Extract the (X, Y) coordinate from the center of the cell holding the provided text.  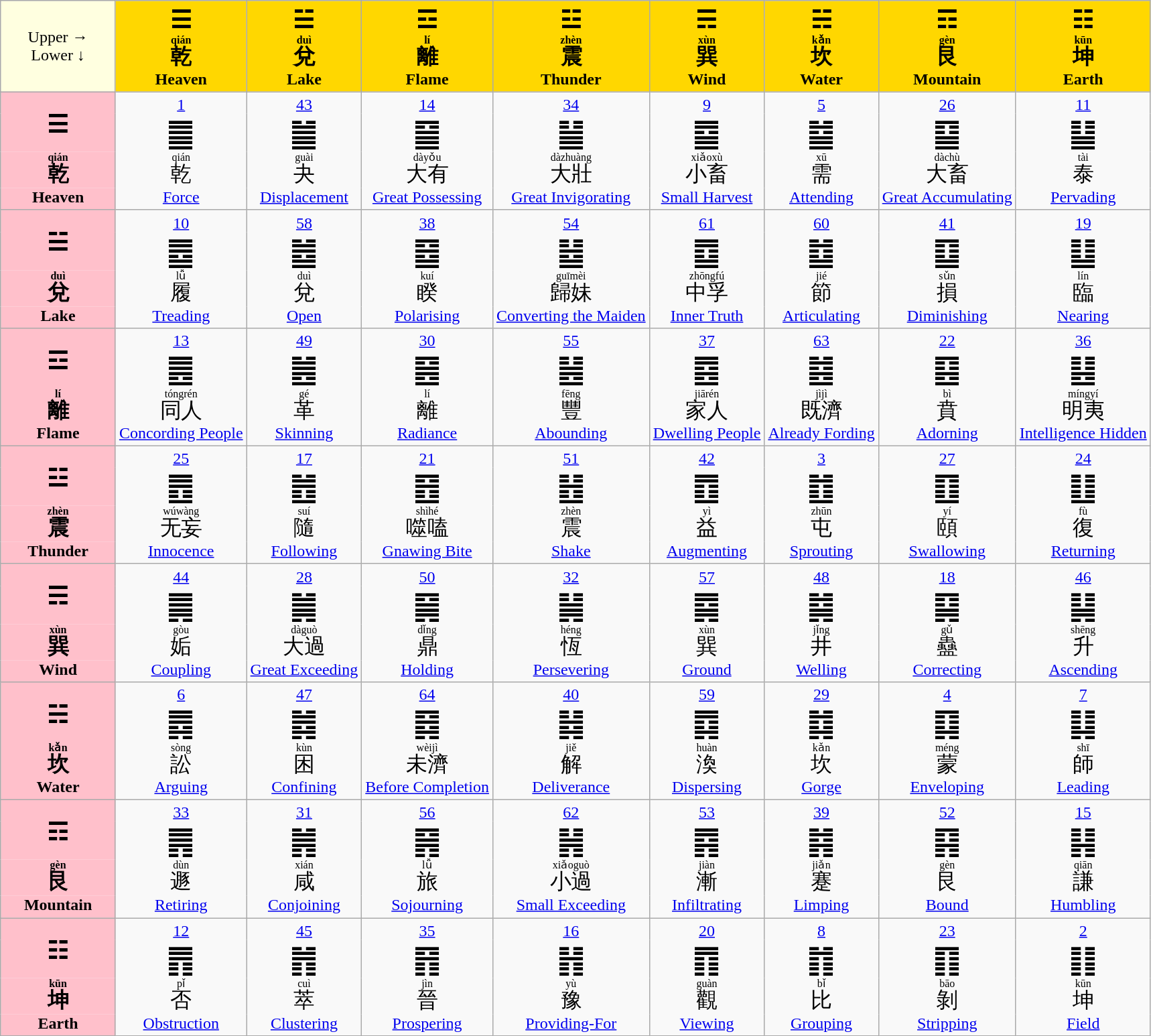
䷖ (947, 958)
39 (821, 811)
Conjoining (304, 907)
57 (707, 575)
大畜(dàchù) (947, 170)
䷬ (304, 958)
42 (707, 457)
53 (707, 811)
Great Invigorating (571, 200)
大壯(dàzhuàng) (571, 170)
45 (304, 929)
漸(jiàn) (707, 878)
小畜(xiǎoxù) (707, 170)
Coupling (181, 671)
28 (304, 575)
13 (181, 339)
革(gé) (304, 406)
咸(xián) (304, 878)
䷷ (427, 840)
Inner Truth (707, 318)
36 (1083, 339)
58 (304, 221)
剝(bāo) (947, 996)
頤(yí) (947, 524)
35 (427, 929)
8 (821, 929)
61 (707, 221)
泰(tài) (1083, 170)
3 (821, 457)
䷗ (1083, 487)
䷱ (427, 604)
賁(bì) (947, 406)
51 (571, 457)
䷿ (427, 722)
未濟(wèijì) (427, 760)
Augmenting (707, 554)
同人(tóngrén) (181, 406)
Skinning (304, 436)
17 (304, 457)
46 (1083, 575)
臨(lín) (1083, 288)
Polarising (427, 318)
Upper →Lower ↓ (58, 46)
Clustering (304, 1025)
䷽ (571, 840)
29 (821, 693)
Converting the Maiden (571, 318)
Concording People (181, 436)
Before Completion (427, 789)
59 (707, 693)
䷌ (181, 369)
26 (947, 103)
Infiltrating (707, 907)
Abounding (571, 436)
䷪ (304, 133)
䷅ (181, 722)
益(yì) (707, 524)
䷢ (427, 958)
䷤ (707, 369)
Field (1083, 1025)
睽(kuí) (427, 288)
䷧ (571, 722)
比(bǐ) (821, 996)
4 (947, 693)
䷔ (427, 487)
䷃ (947, 722)
无妄(wúwàng) (181, 524)
15 (1083, 811)
觀(guàn) (707, 996)
䷉ (181, 251)
䷹ (304, 251)
旅(lǚ) (427, 878)
䷕ (947, 369)
䷼ (707, 251)
Great Exceeding (304, 671)
25 (181, 457)
晉(jìn) (427, 996)
Dispersing (707, 789)
䷵ (571, 251)
23 (947, 929)
Sprouting (821, 554)
大過(dàguò) (304, 642)
32 (571, 575)
6 (181, 693)
䷑ (947, 604)
20 (707, 929)
Swallowing (947, 554)
Great Accumulating (947, 200)
Holding (427, 671)
Intelligence Hidden (1083, 436)
䷞ (304, 840)
隨(suí) (304, 524)
䷄ (821, 133)
䷐ (304, 487)
蠱(gǔ) (947, 642)
履(lǚ) (181, 288)
50 (427, 575)
40 (571, 693)
64 (427, 693)
10 (181, 221)
䷓ (707, 958)
Sojourning (427, 907)
䷳ (947, 840)
11 (1083, 103)
24 (1083, 457)
Adorning (947, 436)
Small Harvest (707, 200)
62 (571, 811)
䷸ (707, 604)
Viewing (707, 1025)
䷨ (947, 251)
解(jiě) (571, 760)
52 (947, 811)
33 (181, 811)
30 (427, 339)
Articulating (821, 318)
䷺ (707, 722)
鼎(dǐng) (427, 642)
恆(héng) (571, 642)
䷲ (571, 487)
䷈ (707, 133)
䷘ (181, 487)
䷦ (821, 840)
Welling (821, 671)
Enveloping (947, 789)
䷂ (821, 487)
41 (947, 221)
47 (304, 693)
Dwelling People (707, 436)
12 (181, 929)
明夷(míngyí) (1083, 406)
Persevering (571, 671)
Stripping (947, 1025)
55 (571, 339)
蹇(jiǎn) (821, 878)
19 (1083, 221)
27 (947, 457)
Gorge (821, 789)
䷠ (181, 840)
師(shī) (1083, 760)
蒙(méng) (947, 760)
䷜ (821, 722)
夬(guài) (304, 170)
䷊ (1083, 133)
Ascending (1083, 671)
Small Exceeding (571, 907)
49 (304, 339)
豫(yù) (571, 996)
䷀ (181, 133)
䷭ (1083, 604)
䷴ (707, 840)
Grouping (821, 1025)
Following (304, 554)
家人(jiārén) (707, 406)
5 (821, 103)
Humbling (1083, 907)
屯(zhūn) (821, 524)
56 (427, 811)
䷾ (821, 369)
7 (1083, 693)
䷣ (1083, 369)
Pervading (1083, 200)
井(jǐng) (821, 642)
Prospering (427, 1025)
姤(gòu) (181, 642)
48 (821, 575)
63 (821, 339)
䷯ (821, 604)
16 (571, 929)
Diminishing (947, 318)
䷻ (821, 251)
否(pǐ) (181, 996)
54 (571, 221)
Radiance (427, 436)
34 (571, 103)
Returning (1083, 554)
18 (947, 575)
萃(cuì) (304, 996)
Treading (181, 318)
䷩ (707, 487)
38 (427, 221)
䷛ (304, 604)
Already Fording (821, 436)
Force (181, 200)
䷶ (571, 369)
1 (181, 103)
豐(fēng) (571, 406)
小過(xiǎoguò) (571, 878)
䷍ (427, 133)
Confining (304, 789)
䷏ (571, 958)
60 (821, 221)
Ground (707, 671)
Arguing (181, 789)
謙(qiān) (1083, 878)
歸妹(guīmèi) (571, 288)
22 (947, 339)
䷇ (821, 958)
噬嗑(shìhé) (427, 524)
14 (427, 103)
Open (304, 318)
Gnawing Bite (427, 554)
䷡ (571, 133)
復(fù) (1083, 524)
既濟(jìjì) (821, 406)
21 (427, 457)
困(kùn) (304, 760)
䷎ (1083, 840)
䷰ (304, 369)
2 (1083, 929)
Bound (947, 907)
9 (707, 103)
43 (304, 103)
䷆ (1083, 722)
中孚(zhōngfú) (707, 288)
Leading (1083, 789)
Shake (571, 554)
Deliverance (571, 789)
Obstruction (181, 1025)
訟(sòng) (181, 760)
需(xū) (821, 170)
䷒ (1083, 251)
䷟ (571, 604)
䷝ (427, 369)
升(shēng) (1083, 642)
Innocence (181, 554)
䷋ (181, 958)
37 (707, 339)
31 (304, 811)
䷚ (947, 487)
Attending (821, 200)
節(jié) (821, 288)
Displacement (304, 200)
䷥ (427, 251)
Correcting (947, 671)
Limping (821, 907)
Retiring (181, 907)
損(sǔn) (947, 288)
44 (181, 575)
䷫ (181, 604)
䷁ (1083, 958)
Providing-For (571, 1025)
䷮ (304, 722)
Great Possessing (427, 200)
渙(huàn) (707, 760)
䷙ (947, 133)
遯(dùn) (181, 878)
大有(dàyǒu) (427, 170)
Nearing (1083, 318)
